Locate the cell with the specified text and output its [x, y] center coordinate. 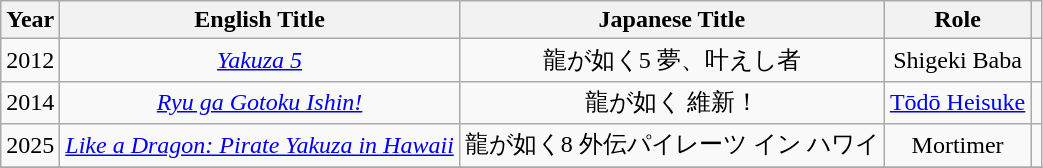
Shigeki Baba [957, 60]
2025 [30, 146]
Role [957, 20]
龍が如く8 外伝パイレーツ イン ハワイ [672, 146]
2014 [30, 102]
Ryu ga Gotoku Ishin! [260, 102]
龍が如く 維新！ [672, 102]
Mortimer [957, 146]
Japanese Title [672, 20]
龍が如く5 夢、叶えし者 [672, 60]
Year [30, 20]
Like a Dragon: Pirate Yakuza in Hawaii [260, 146]
English Title [260, 20]
Yakuza 5 [260, 60]
Tōdō Heisuke [957, 102]
2012 [30, 60]
